Identify which cell holds the provided text, then report its [X, Y] central coordinate. 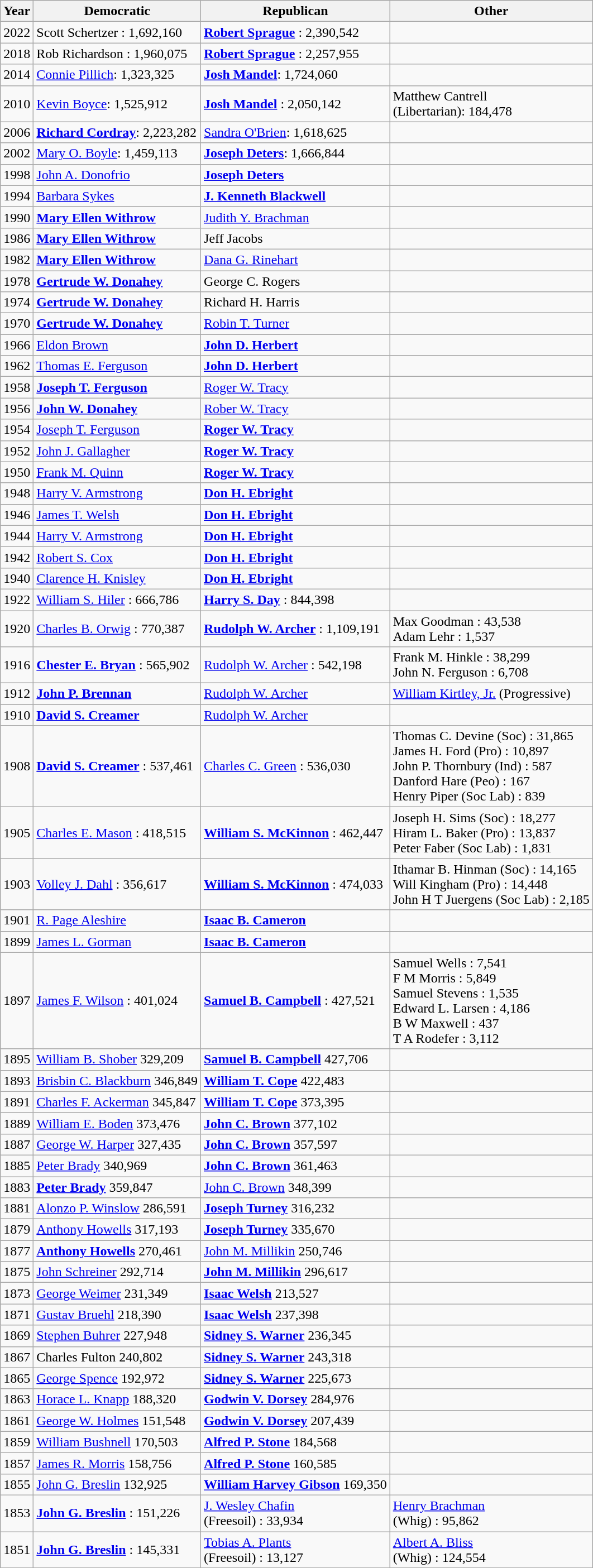
Godwin V. Dorsey 284,976 [296, 1399]
2002 [17, 154]
Godwin V. Dorsey 207,439 [296, 1421]
1908 [17, 766]
Sidney S. Warner 225,673 [296, 1378]
1946 [17, 515]
1950 [17, 472]
1958 [17, 387]
1994 [17, 196]
Tobias A. Plants(Freesoil) : 13,127 [296, 1550]
John C. Brown 357,597 [296, 1144]
1990 [17, 217]
1855 [17, 1484]
Josh Mandel: 1,724,060 [296, 75]
1998 [17, 175]
William E. Boden 373,476 [117, 1123]
1859 [17, 1442]
Volley J. Dahl : 356,617 [117, 884]
James R. Morris 158,756 [117, 1463]
Joseph Turney 335,670 [296, 1230]
2022 [17, 32]
Other [491, 11]
Stephen Buhrer 227,948 [117, 1336]
1851 [17, 1550]
Brisbin C. Blackburn 346,849 [117, 1081]
1912 [17, 694]
Max Goodman : 43,538 Adam Lehr : 1,537 [491, 629]
Clarence H. Knisley [117, 578]
Sidney S. Warner 236,345 [296, 1336]
1875 [17, 1272]
1956 [17, 409]
James F. Wilson : 401,024 [117, 1000]
Joseph H. Sims (Soc) : 18,277Hiram L. Baker (Pro) : 13,837Peter Faber (Soc Lab) : 1,831 [491, 833]
Connie Pillich: 1,323,325 [117, 75]
1954 [17, 430]
1982 [17, 260]
2018 [17, 54]
John W. Donahey [117, 409]
Peter Brady 340,969 [117, 1166]
John M. Millikin 296,617 [296, 1272]
1986 [17, 238]
John G. Breslin : 151,226 [117, 1513]
1887 [17, 1144]
William T. Cope 373,395 [296, 1102]
1978 [17, 281]
1873 [17, 1293]
Thomas C. Devine (Soc) : 31,865James H. Ford (Pro) : 10,897John P. Thornbury (Ind) : 587Danford Hare (Peo) : 167Henry Piper (Soc Lab) : 839 [491, 766]
Ithamar B. Hinman (Soc) : 14,165Will Kingham (Pro) : 14,448John H T Juergens (Soc Lab) : 2,185 [491, 884]
Robert S. Cox [117, 557]
1974 [17, 303]
Isaac Welsh 237,398 [296, 1315]
Rudolph W. Archer : 1,109,191 [296, 629]
William S. Hiler : 666,786 [117, 600]
1940 [17, 578]
1920 [17, 629]
1910 [17, 715]
Harry S. Day : 844,398 [296, 600]
1903 [17, 884]
John A. Donofrio [117, 175]
Barbara Sykes [117, 196]
1905 [17, 833]
Dana G. Rinehart [296, 260]
Rob Richardson : 1,960,075 [117, 54]
John P. Brennan [117, 694]
1879 [17, 1230]
Chester E. Bryan : 565,902 [117, 665]
Samuel B. Campbell : 427,521 [296, 1000]
1881 [17, 1209]
Charles Fulton 240,802 [117, 1357]
John Schreiner 292,714 [117, 1272]
James T. Welsh [117, 515]
Alonzo P. Winslow 286,591 [117, 1209]
Frank M. Quinn [117, 472]
1942 [17, 557]
William Bushnell 170,503 [117, 1442]
David S. Creamer [117, 715]
1966 [17, 345]
Joseph Deters: 1,666,844 [296, 154]
Henry Brachman(Whig) : 95,862 [491, 1513]
1865 [17, 1378]
Democratic [117, 11]
John G. Breslin : 145,331 [117, 1550]
George Weimer 231,349 [117, 1293]
1871 [17, 1315]
Alfred P. Stone 160,585 [296, 1463]
William Harvey Gibson 169,350 [296, 1484]
1853 [17, 1513]
Samuel Wells : 7,541F M Morris : 5,849Samuel Stevens : 1,535Edward L. Larsen : 4,186B W Maxwell : 437T A Rodefer : 3,112 [491, 1000]
George Spence 192,972 [117, 1378]
1897 [17, 1000]
1877 [17, 1251]
Richard H. Harris [296, 303]
Charles C. Green : 536,030 [296, 766]
1948 [17, 493]
Anthony Howells 317,193 [117, 1230]
George C. Rogers [296, 281]
Kevin Boyce: 1,525,912 [117, 104]
1916 [17, 665]
Robin T. Turner [296, 324]
Charles B. Orwig : 770,387 [117, 629]
1962 [17, 366]
R. Page Aleshire [117, 920]
Joseph Deters [296, 175]
Gustav Bruehl 218,390 [117, 1315]
George W. Harper 327,435 [117, 1144]
Isaac Welsh 213,527 [296, 1293]
2006 [17, 132]
J. Wesley Chafin(Freesoil) : 33,934 [296, 1513]
Scott Schertzer : 1,692,160 [117, 32]
Judith Y. Brachman [296, 217]
William S. McKinnon : 474,033 [296, 884]
Horace L. Knapp 188,320 [117, 1399]
Albert A. Bliss(Whig) : 124,554 [491, 1550]
James L. Gorman [117, 942]
Charles E. Mason : 418,515 [117, 833]
Frank M. Hinkle : 38,299John N. Ferguson : 6,708 [491, 665]
Thomas E. Ferguson [117, 366]
Peter Brady 359,847 [117, 1187]
William B. Shober 329,209 [117, 1059]
Rober W. Tracy [296, 409]
David S. Creamer : 537,461 [117, 766]
Mary O. Boyle: 1,459,113 [117, 154]
John J. Gallagher [117, 451]
1891 [17, 1102]
1869 [17, 1336]
Alfred P. Stone 184,568 [296, 1442]
John C. Brown 377,102 [296, 1123]
1901 [17, 920]
1952 [17, 451]
1970 [17, 324]
Rudolph W. Archer : 542,198 [296, 665]
Eldon Brown [117, 345]
J. Kenneth Blackwell [296, 196]
William T. Cope 422,483 [296, 1081]
William S. McKinnon : 462,447 [296, 833]
Charles F. Ackerman 345,847 [117, 1102]
2010 [17, 104]
Sandra O'Brien: 1,618,625 [296, 132]
1885 [17, 1166]
1883 [17, 1187]
Samuel B. Campbell 427,706 [296, 1059]
1895 [17, 1059]
Anthony Howells 270,461 [117, 1251]
John M. Millikin 250,746 [296, 1251]
Jeff Jacobs [296, 238]
John C. Brown 361,463 [296, 1166]
John C. Brown 348,399 [296, 1187]
1867 [17, 1357]
1857 [17, 1463]
1889 [17, 1123]
1944 [17, 536]
1893 [17, 1081]
George W. Holmes 151,548 [117, 1421]
Josh Mandel : 2,050,142 [296, 104]
2014 [17, 75]
Joseph Turney 316,232 [296, 1209]
Robert Sprague : 2,390,542 [296, 32]
1861 [17, 1421]
Sidney S. Warner 243,318 [296, 1357]
1863 [17, 1399]
1899 [17, 942]
Richard Cordray: 2,223,282 [117, 132]
1922 [17, 600]
Year [17, 11]
Robert Sprague : 2,257,955 [296, 54]
John G. Breslin 132,925 [117, 1484]
William Kirtley, Jr. (Progressive) [491, 694]
Matthew Cantrell(Libertarian): 184,478 [491, 104]
Republican [296, 11]
